Extract the (x, y) coordinate from the center of the cell holding the provided text.  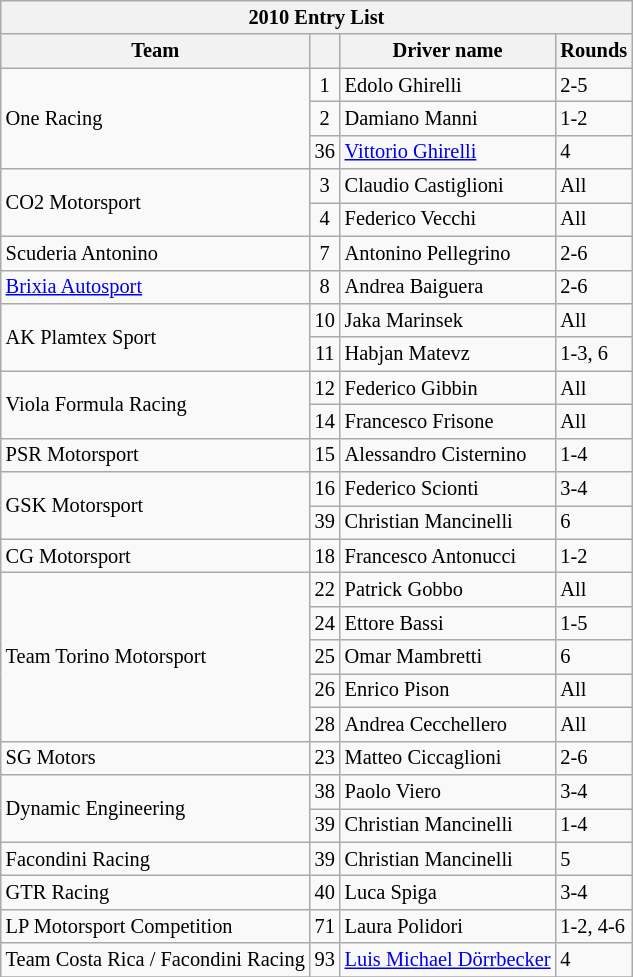
1-2, 4-6 (594, 926)
18 (325, 556)
2-5 (594, 85)
GTR Racing (156, 892)
GSK Motorsport (156, 506)
Alessandro Cisternino (448, 455)
Dynamic Engineering (156, 808)
26 (325, 690)
LP Motorsport Competition (156, 926)
15 (325, 455)
7 (325, 253)
2010 Entry List (316, 17)
16 (325, 489)
Team Costa Rica / Facondini Racing (156, 960)
Team (156, 51)
Jaka Marinsek (448, 320)
Federico Vecchi (448, 219)
Luis Michael Dörrbecker (448, 960)
1-5 (594, 623)
28 (325, 724)
Francesco Frisone (448, 421)
CG Motorsport (156, 556)
Paolo Viero (448, 791)
Ettore Bassi (448, 623)
PSR Motorsport (156, 455)
22 (325, 589)
Viola Formula Racing (156, 404)
93 (325, 960)
Andrea Baiguera (448, 287)
Driver name (448, 51)
14 (325, 421)
Andrea Cecchellero (448, 724)
AK Plamtex Sport (156, 336)
Edolo Ghirelli (448, 85)
One Racing (156, 118)
Federico Gibbin (448, 388)
2 (325, 118)
5 (594, 859)
Claudio Castiglioni (448, 186)
Patrick Gobbo (448, 589)
40 (325, 892)
12 (325, 388)
Facondini Racing (156, 859)
Antonino Pellegrino (448, 253)
Rounds (594, 51)
Laura Polidori (448, 926)
24 (325, 623)
11 (325, 354)
Team Torino Motorsport (156, 656)
Federico Scionti (448, 489)
SG Motors (156, 758)
Francesco Antonucci (448, 556)
CO2 Motorsport (156, 202)
Vittorio Ghirelli (448, 152)
10 (325, 320)
Omar Mambretti (448, 657)
71 (325, 926)
Damiano Manni (448, 118)
1-3, 6 (594, 354)
Matteo Ciccaglioni (448, 758)
8 (325, 287)
Habjan Matevz (448, 354)
38 (325, 791)
23 (325, 758)
Brixia Autosport (156, 287)
Enrico Pison (448, 690)
3 (325, 186)
1 (325, 85)
Scuderia Antonino (156, 253)
25 (325, 657)
Luca Spiga (448, 892)
36 (325, 152)
